Pinpoint the cell where the given text exists, returning its (x, y) midpoint coordinate. 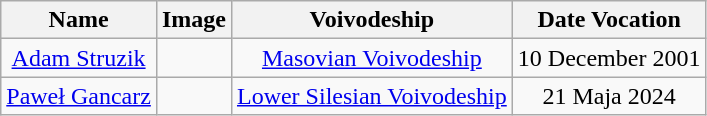
Name (79, 20)
Lower Silesian Voivodeship (372, 96)
Date Vocation (609, 20)
21 Maja 2024 (609, 96)
Masovian Voivodeship (372, 58)
10 December 2001 (609, 58)
Voivodeship (372, 20)
Paweł Gancarz (79, 96)
Image (194, 20)
Adam Struzik (79, 58)
